From the cell containing the given text, extract its center point as (X, Y) coordinate. 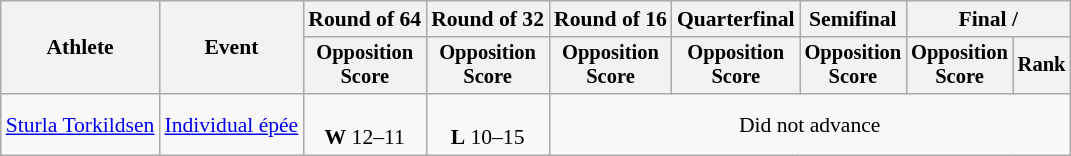
Semifinal (854, 19)
Final / (988, 19)
Rank (1042, 66)
W 12–11 (364, 124)
Round of 32 (488, 19)
L 10–15 (488, 124)
Round of 64 (364, 19)
Sturla Torkildsen (80, 124)
Did not advance (810, 124)
Athlete (80, 48)
Round of 16 (610, 19)
Individual épée (231, 124)
Event (231, 48)
Quarterfinal (736, 19)
